Pinpoint the cell where the given text exists, returning its (X, Y) midpoint coordinate. 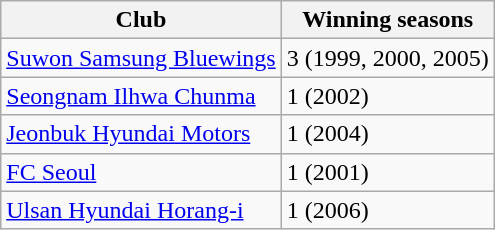
Jeonbuk Hyundai Motors (141, 134)
1 (2004) (388, 134)
1 (2006) (388, 210)
3 (1999, 2000, 2005) (388, 58)
Seongnam Ilhwa Chunma (141, 96)
Winning seasons (388, 20)
1 (2001) (388, 172)
Suwon Samsung Bluewings (141, 58)
Ulsan Hyundai Horang-i (141, 210)
FC Seoul (141, 172)
Club (141, 20)
1 (2002) (388, 96)
